Pinpoint the cell where the given text exists, returning its [x, y] midpoint coordinate. 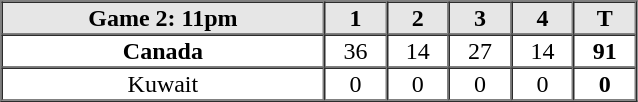
1 [355, 18]
Kuwait [164, 84]
91 [605, 50]
T [605, 18]
Game 2: 11pm [164, 18]
27 [480, 50]
3 [480, 18]
Canada [164, 50]
36 [355, 50]
2 [418, 18]
4 [542, 18]
